Determine the (X, Y) coordinate at the center of the cell enclosing the given text.  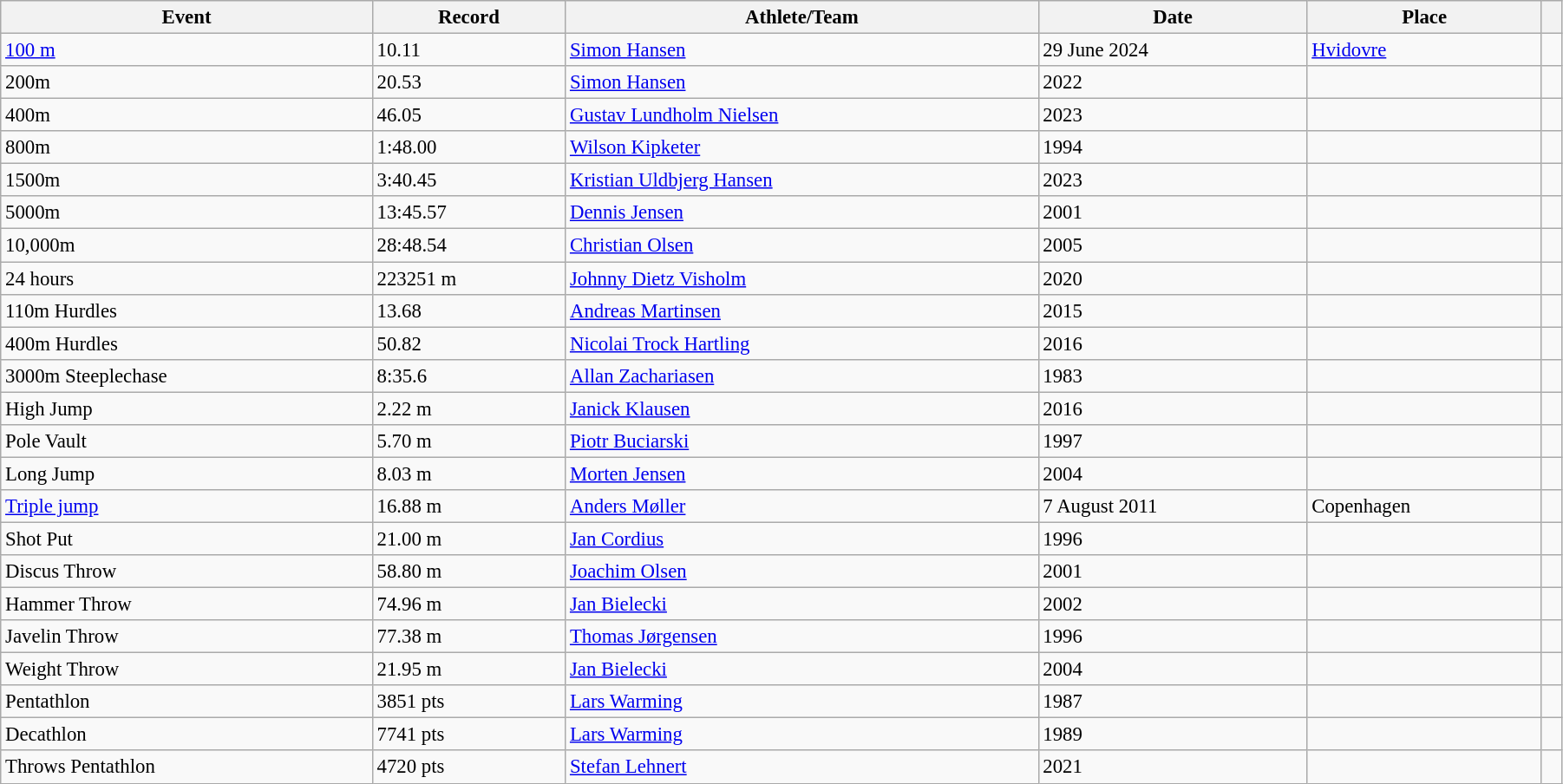
77.38 m (468, 637)
High Jump (186, 408)
2020 (1173, 278)
20.53 (468, 82)
10,000m (186, 245)
800m (186, 147)
Morten Jensen (801, 474)
50.82 (468, 343)
4720 pts (468, 768)
Andreas Martinsen (801, 310)
Record (468, 17)
Piotr Buciarski (801, 441)
5.70 m (468, 441)
Johnny Dietz Visholm (801, 278)
58.80 m (468, 572)
Kristian Uldbjerg Hansen (801, 180)
Anders Møller (801, 506)
21.95 m (468, 670)
21.00 m (468, 539)
13.68 (468, 310)
Jan Cordius (801, 539)
Triple jump (186, 506)
1997 (1173, 441)
74.96 m (468, 604)
28:48.54 (468, 245)
2022 (1173, 82)
Place (1424, 17)
7741 pts (468, 735)
3:40.45 (468, 180)
Throws Pentathlon (186, 768)
29 June 2024 (1173, 50)
2015 (1173, 310)
400m (186, 115)
24 hours (186, 278)
1:48.00 (468, 147)
400m Hurdles (186, 343)
8:35.6 (468, 376)
Decathlon (186, 735)
Wilson Kipketer (801, 147)
Date (1173, 17)
2021 (1173, 768)
3851 pts (468, 702)
2002 (1173, 604)
223251 m (468, 278)
Christian Olsen (801, 245)
200m (186, 82)
13:45.57 (468, 212)
Javelin Throw (186, 637)
Joachim Olsen (801, 572)
3000m Steeplechase (186, 376)
2005 (1173, 245)
1994 (1173, 147)
Dennis Jensen (801, 212)
Hvidovre (1424, 50)
Stefan Lehnert (801, 768)
Pentathlon (186, 702)
1989 (1173, 735)
1983 (1173, 376)
16.88 m (468, 506)
46.05 (468, 115)
Allan Zachariasen (801, 376)
Gustav Lundholm Nielsen (801, 115)
100 m (186, 50)
Athlete/Team (801, 17)
Nicolai Trock Hartling (801, 343)
2.22 m (468, 408)
Shot Put (186, 539)
Hammer Throw (186, 604)
Janick Klausen (801, 408)
8.03 m (468, 474)
Event (186, 17)
Weight Throw (186, 670)
7 August 2011 (1173, 506)
10.11 (468, 50)
Thomas Jørgensen (801, 637)
Pole Vault (186, 441)
Copenhagen (1424, 506)
1500m (186, 180)
5000m (186, 212)
110m Hurdles (186, 310)
Long Jump (186, 474)
1987 (1173, 702)
Discus Throw (186, 572)
